Capture the cell that displays the provided text and extract its (X, Y) central coordinate. 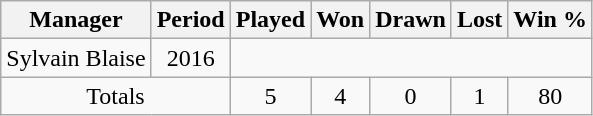
0 (411, 96)
Win % (550, 20)
Period (190, 20)
5 (270, 96)
Totals (116, 96)
Drawn (411, 20)
2016 (190, 58)
4 (340, 96)
Played (270, 20)
Won (340, 20)
1 (479, 96)
80 (550, 96)
Manager (76, 20)
Sylvain Blaise (76, 58)
Lost (479, 20)
